For the text-containing cell, return its midpoint in (X, Y) coordinate format. 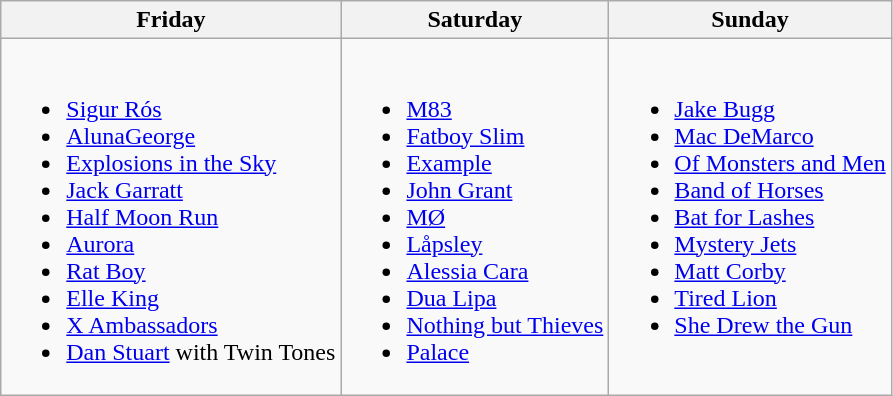
Saturday (475, 20)
Jake BuggMac DeMarcoOf Monsters and MenBand of HorsesBat for LashesMystery JetsMatt CorbyTired LionShe Drew the Gun (750, 217)
Friday (171, 20)
Sunday (750, 20)
Sigur RósAlunaGeorgeExplosions in the SkyJack GarrattHalf Moon RunAuroraRat BoyElle KingX AmbassadorsDan Stuart with Twin Tones (171, 217)
M83Fatboy SlimExampleJohn GrantMØLåpsleyAlessia CaraDua LipaNothing but ThievesPalace (475, 217)
